Extract the [x, y] coordinate from the center of the cell holding the provided text.  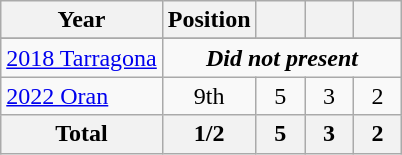
1/2 [209, 134]
Year [82, 20]
Total [82, 134]
2022 Oran [82, 96]
Position [209, 20]
Did not present [282, 58]
9th [209, 96]
2018 Tarragona [82, 58]
